Locate the cell with the specified text and output its (X, Y) center coordinate. 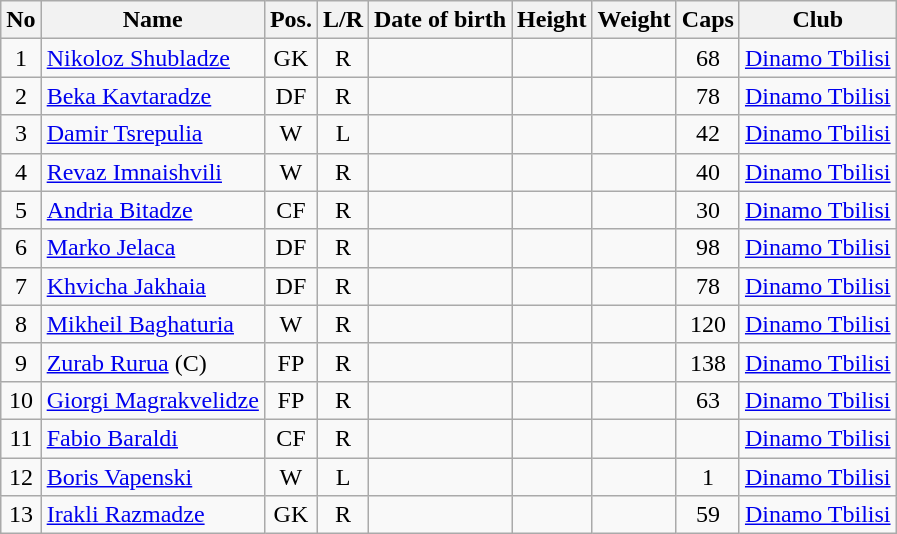
Nikoloz Shubladze (152, 58)
12 (21, 477)
4 (21, 172)
Irakli Razmadze (152, 515)
3 (21, 134)
Name (152, 20)
Zurab Rurua (C) (152, 362)
Damir Tsrepulia (152, 134)
Weight (634, 20)
Marko Jelaca (152, 248)
Date of birth (440, 20)
Revaz Imnaishvili (152, 172)
68 (708, 58)
7 (21, 286)
98 (708, 248)
2 (21, 96)
59 (708, 515)
40 (708, 172)
8 (21, 324)
6 (21, 248)
Fabio Baraldi (152, 438)
30 (708, 210)
10 (21, 400)
9 (21, 362)
5 (21, 210)
11 (21, 438)
Caps (708, 20)
L/R (342, 20)
42 (708, 134)
Boris Vapenski (152, 477)
Khvicha Jakhaia (152, 286)
No (21, 20)
Giorgi Magrakvelidze (152, 400)
Mikheil Baghaturia (152, 324)
13 (21, 515)
120 (708, 324)
Club (818, 20)
63 (708, 400)
Pos. (290, 20)
Beka Kavtaradze (152, 96)
Height (552, 20)
138 (708, 362)
Andria Bitadze (152, 210)
